Output the (X, Y) coordinate of the center of the cell containing the given text.  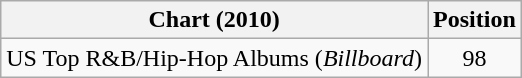
US Top R&B/Hip-Hop Albums (Billboard) (214, 58)
Chart (2010) (214, 20)
Position (475, 20)
98 (475, 58)
